Detect which cell encompasses the target text, then output its [X, Y] center coordinate. 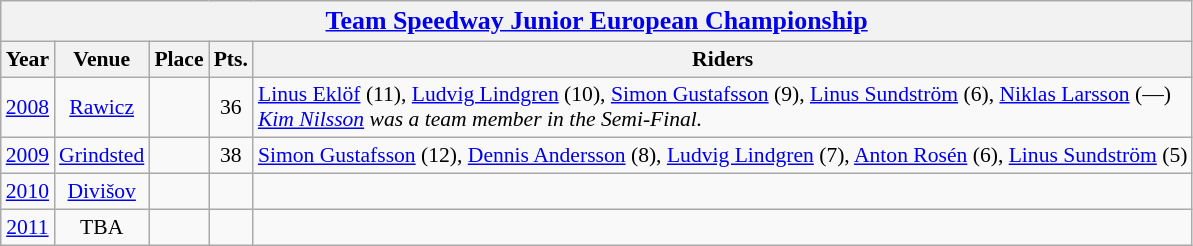
Grindsted [102, 156]
Pts. [231, 59]
2011 [28, 227]
Team Speedway Junior European Championship [597, 21]
Year [28, 59]
2010 [28, 192]
36 [231, 108]
2008 [28, 108]
TBA [102, 227]
2009 [28, 156]
Venue [102, 59]
Rawicz [102, 108]
Divišov [102, 192]
Riders [723, 59]
Place [178, 59]
Simon Gustafsson (12), Dennis Andersson (8), Ludvig Lindgren (7), Anton Rosén (6), Linus Sundström (5) [723, 156]
38 [231, 156]
